Pinpoint the cell where the given text exists, returning its [X, Y] midpoint coordinate. 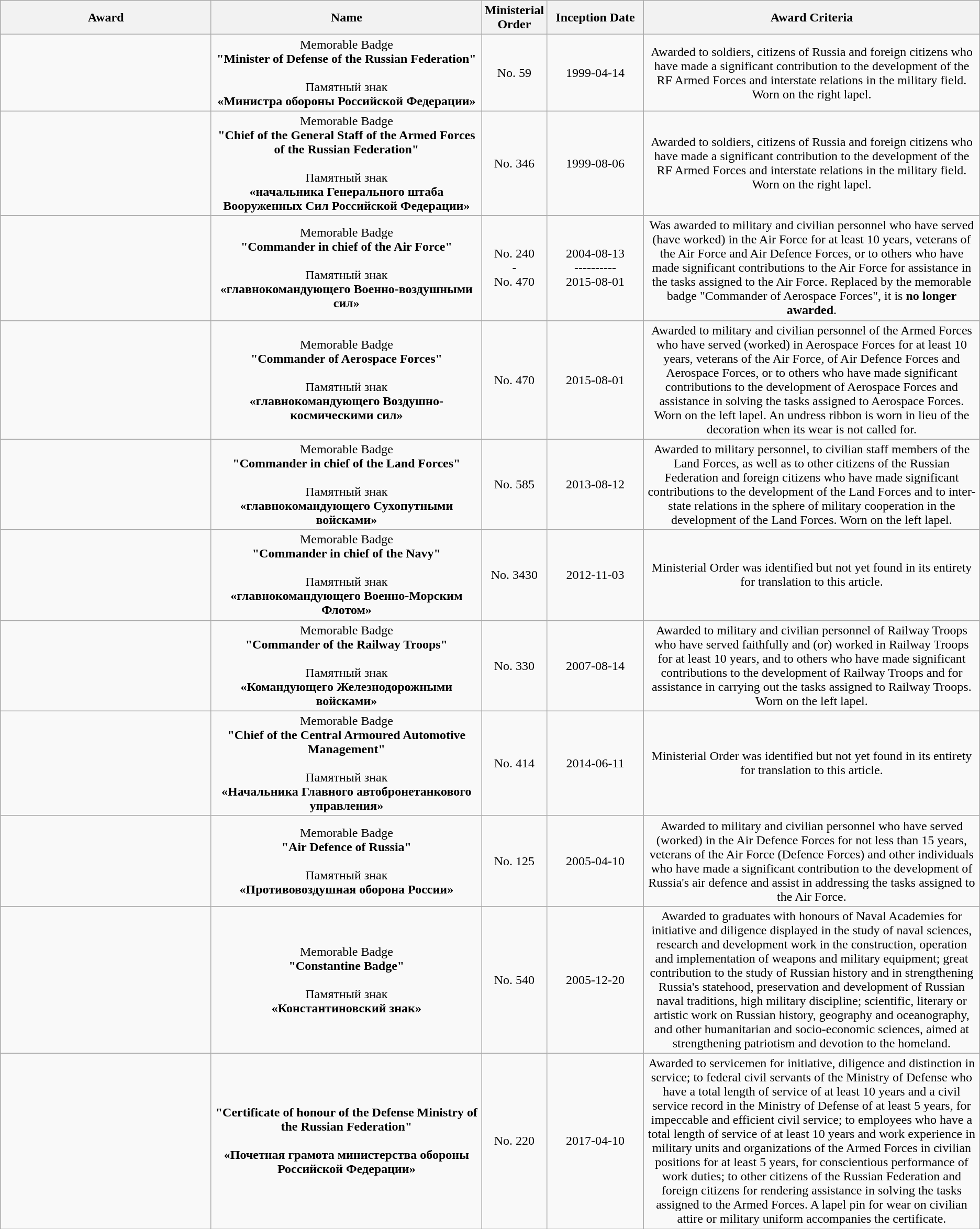
Inception Date [596, 18]
Memorable Badge"Commander of Aerospace Forces"Памятный знак«главнокомандующего Воздушно-космическими сил» [347, 380]
2012-11-03 [596, 575]
2005-04-10 [596, 861]
No. 3430 [514, 575]
No. 125 [514, 861]
"Certificate of honour of the Defense Ministry of the Russian Federation"«Почетная грамота министерства обороны Российской Федерации» [347, 1141]
Memorable Badge"Constantine Badge"Памятный знак«Константиновский знак» [347, 980]
Memorable Badge"Commander in chief of the Navy"Памятный знак«главнокомандующего Военно-Морским Флотом» [347, 575]
Memorable Badge"Air Defence of Russia"Памятный знак«Противовоздушная оборона России» [347, 861]
2017-04-10 [596, 1141]
No. 540 [514, 980]
Ministerial Order [514, 18]
No. 330 [514, 666]
2014-06-11 [596, 763]
Memorable Badge"Chief of the Central Armoured Automotive Management"Памятный знак«Начальника Главного автобронетанкового управления» [347, 763]
No. 240-No. 470 [514, 268]
2013-08-12 [596, 485]
1999-08-06 [596, 163]
No. 585 [514, 485]
Memorable Badge"Commander in chief of the Air Force"Памятный знак«главнокомандующего Военно-воздушными сил» [347, 268]
No. 220 [514, 1141]
Memorable Badge"Commander in chief of the Land Forces"Памятный знак«главнокомандующего Сухопутными войсками» [347, 485]
2004-08-13----------2015-08-01 [596, 268]
No. 59 [514, 73]
Name [347, 18]
Memorable Badge"Commander of the Railway Troops"Памятный знак«Командующего Железнодорожными войсками» [347, 666]
2015-08-01 [596, 380]
Memorable Badge"Minister of Defense of the Russian Federation"Памятный знак«Министра обороны Российской Федерации» [347, 73]
2007-08-14 [596, 666]
No. 470 [514, 380]
Award [106, 18]
No. 414 [514, 763]
1999-04-14 [596, 73]
No. 346 [514, 163]
Award Criteria [812, 18]
2005-12-20 [596, 980]
